Identify which cell holds the provided text, then report its [X, Y] central coordinate. 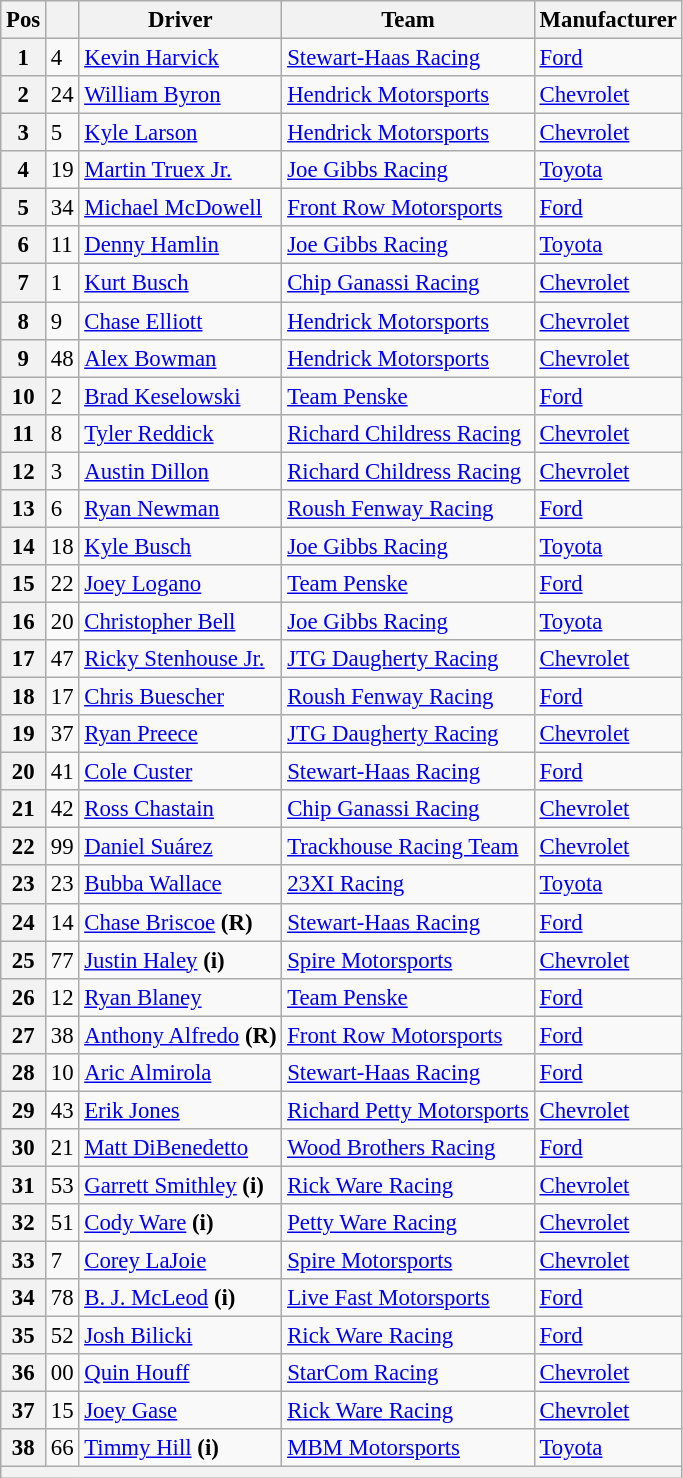
Ryan Preece [180, 734]
Cole Custer [180, 772]
Daniel Suárez [180, 847]
00 [62, 1373]
Live Fast Motorsports [408, 1298]
Trackhouse Racing Team [408, 847]
Josh Bilicki [180, 1336]
51 [62, 1223]
47 [62, 659]
78 [62, 1298]
Corey LaJoie [180, 1261]
Kevin Harvick [180, 58]
36 [24, 1373]
41 [62, 772]
Martin Truex Jr. [180, 170]
Michael McDowell [180, 208]
Ryan Newman [180, 509]
B. J. McLeod (i) [180, 1298]
Matt DiBenedetto [180, 1148]
MBM Motorsports [408, 1449]
Christopher Bell [180, 621]
32 [24, 1223]
Kyle Larson [180, 133]
Ricky Stenhouse Jr. [180, 659]
42 [62, 809]
Cody Ware (i) [180, 1223]
Kyle Busch [180, 546]
28 [24, 1073]
48 [62, 358]
33 [24, 1261]
52 [62, 1336]
26 [24, 997]
Anthony Alfredo (R) [180, 1035]
Aric Almirola [180, 1073]
Joey Gase [180, 1411]
Quin Houff [180, 1373]
Chris Buescher [180, 697]
77 [62, 960]
Driver [180, 20]
Erik Jones [180, 1110]
Ryan Blaney [180, 997]
Timmy Hill (i) [180, 1449]
Wood Brothers Racing [408, 1148]
William Byron [180, 95]
Chase Elliott [180, 321]
Pos [24, 20]
Austin Dillon [180, 471]
Brad Keselowski [180, 396]
Joey Logano [180, 584]
Denny Hamlin [180, 245]
53 [62, 1185]
Tyler Reddick [180, 433]
Bubba Wallace [180, 885]
Garrett Smithley (i) [180, 1185]
Manufacturer [608, 20]
25 [24, 960]
35 [24, 1336]
Petty Ware Racing [408, 1223]
Ross Chastain [180, 809]
66 [62, 1449]
31 [24, 1185]
StarCom Racing [408, 1373]
16 [24, 621]
Justin Haley (i) [180, 960]
23XI Racing [408, 885]
13 [24, 509]
Richard Petty Motorsports [408, 1110]
Chase Briscoe (R) [180, 922]
Alex Bowman [180, 358]
99 [62, 847]
27 [24, 1035]
Kurt Busch [180, 283]
29 [24, 1110]
30 [24, 1148]
43 [62, 1110]
Team [408, 20]
